Extract the [x, y] coordinate from the center of the cell holding the provided text.  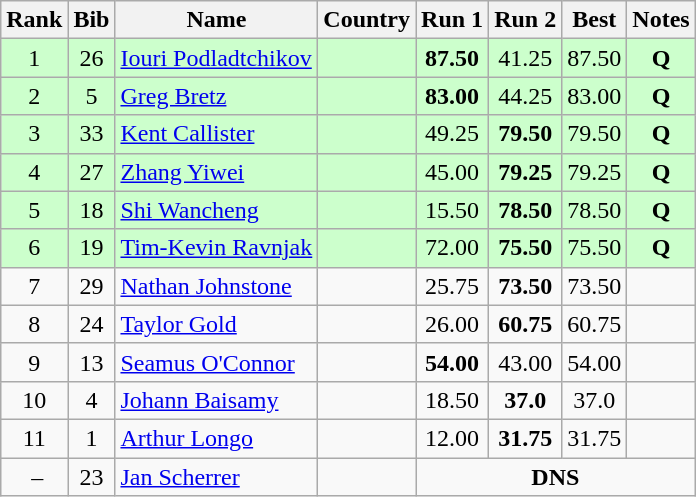
6 [34, 248]
8 [34, 324]
44.25 [526, 96]
18 [92, 210]
29 [92, 286]
23 [92, 477]
Johann Baisamy [216, 400]
9 [34, 362]
Bib [92, 20]
7 [34, 286]
19 [92, 248]
27 [92, 172]
25.75 [452, 286]
13 [92, 362]
Tim-Kevin Ravnjak [216, 248]
Nathan Johnstone [216, 286]
10 [34, 400]
12.00 [452, 438]
Run 2 [526, 20]
18.50 [452, 400]
72.00 [452, 248]
49.25 [452, 134]
Best [594, 20]
43.00 [526, 362]
33 [92, 134]
Seamus O'Connor [216, 362]
Zhang Yiwei [216, 172]
2 [34, 96]
Notes [661, 20]
Kent Callister [216, 134]
24 [92, 324]
DNS [556, 477]
15.50 [452, 210]
Country [367, 20]
Taylor Gold [216, 324]
26 [92, 58]
Shi Wancheng [216, 210]
3 [34, 134]
11 [34, 438]
41.25 [526, 58]
26.00 [452, 324]
Greg Bretz [216, 96]
45.00 [452, 172]
Iouri Podladtchikov [216, 58]
Arthur Longo [216, 438]
Rank [34, 20]
Name [216, 20]
Jan Scherrer [216, 477]
– [34, 477]
Run 1 [452, 20]
